Identify which cell holds the provided text, then report its (x, y) central coordinate. 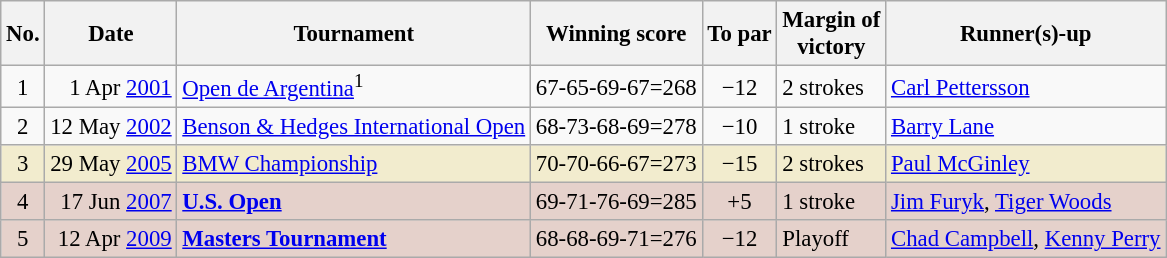
Margin ofvictory (832, 34)
68-68-69-71=276 (616, 239)
−15 (740, 164)
Paul McGinley (1026, 164)
Barry Lane (1026, 127)
17 Jun 2007 (111, 202)
Chad Campbell, Kenny Perry (1026, 239)
−10 (740, 127)
Benson & Hedges International Open (354, 127)
+5 (740, 202)
1 (23, 87)
Winning score (616, 34)
Tournament (354, 34)
5 (23, 239)
BMW Championship (354, 164)
2 (23, 127)
Carl Pettersson (1026, 87)
U.S. Open (354, 202)
No. (23, 34)
4 (23, 202)
Jim Furyk, Tiger Woods (1026, 202)
68-73-68-69=278 (616, 127)
12 May 2002 (111, 127)
1 Apr 2001 (111, 87)
69-71-76-69=285 (616, 202)
Date (111, 34)
Playoff (832, 239)
3 (23, 164)
Masters Tournament (354, 239)
Open de Argentina1 (354, 87)
67-65-69-67=268 (616, 87)
Runner(s)-up (1026, 34)
70-70-66-67=273 (616, 164)
29 May 2005 (111, 164)
To par (740, 34)
12 Apr 2009 (111, 239)
